Find where the given text appears and provide that cell's center as (x, y) coordinate. 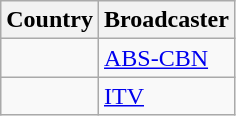
ITV (166, 96)
Country (50, 20)
ABS-CBN (166, 58)
Broadcaster (166, 20)
